Return the [X, Y] coordinate for the center point of the cell that contains the specified text.  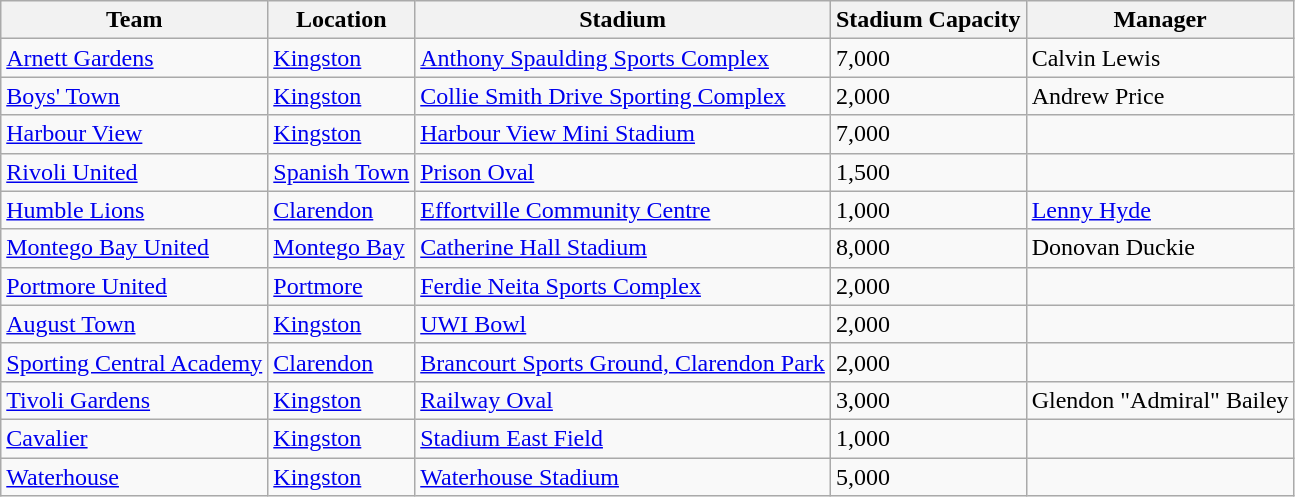
3,000 [928, 400]
Harbour View [134, 134]
5,000 [928, 477]
Arnett Gardens [134, 58]
Anthony Spaulding Sports Complex [623, 58]
Donovan Duckie [1160, 248]
Effortville Community Centre [623, 210]
8,000 [928, 248]
UWI Bowl [623, 324]
Tivoli Gardens [134, 400]
August Town [134, 324]
Ferdie Neita Sports Complex [623, 286]
Humble Lions [134, 210]
Catherine Hall Stadium [623, 248]
Waterhouse [134, 477]
1,500 [928, 172]
Stadium East Field [623, 438]
Location [342, 20]
Rivoli United [134, 172]
Cavalier [134, 438]
Brancourt Sports Ground, Clarendon Park [623, 362]
Spanish Town [342, 172]
Harbour View Mini Stadium [623, 134]
Glendon "Admiral" Bailey [1160, 400]
Lenny Hyde [1160, 210]
Sporting Central Academy [134, 362]
Portmore [342, 286]
Montego Bay United [134, 248]
Manager [1160, 20]
Stadium Capacity [928, 20]
Boys' Town [134, 96]
Waterhouse Stadium [623, 477]
Team [134, 20]
Montego Bay [342, 248]
Prison Oval [623, 172]
Stadium [623, 20]
Calvin Lewis [1160, 58]
Railway Oval [623, 400]
Portmore United [134, 286]
Collie Smith Drive Sporting Complex [623, 96]
Andrew Price [1160, 96]
